From the cell containing the given text, extract its center point as [x, y] coordinate. 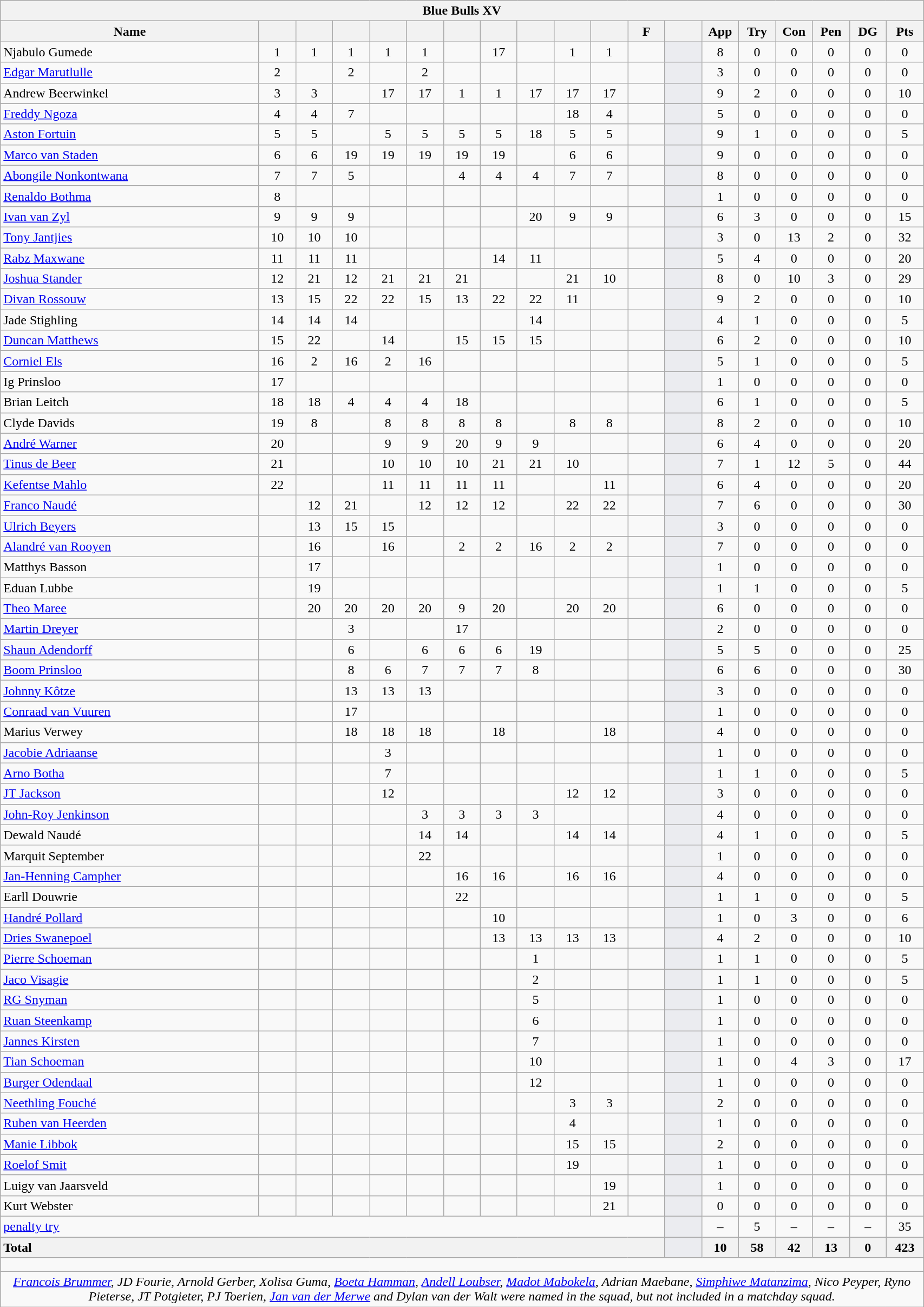
Dewald Naudé [130, 835]
Jacobie Adriaanse [130, 753]
58 [757, 1247]
Aston Fortuin [130, 134]
Jan-Henning Campher [130, 876]
Franco Naudé [130, 505]
Ulrich Beyers [130, 526]
Matthys Basson [130, 567]
App [720, 31]
Manie Libbok [130, 1144]
29 [905, 279]
Njabulo Gumede [130, 52]
Freddy Ngoza [130, 114]
Eduan Lubbe [130, 587]
Clyde Davids [130, 423]
423 [905, 1247]
Martin Dreyer [130, 629]
Roelof Smit [130, 1165]
Brian Leitch [130, 402]
Joshua Stander [130, 279]
Kefentse Mahlo [130, 485]
25 [905, 650]
penalty try [332, 1226]
Arno Botha [130, 773]
Jannes Kirsten [130, 1041]
John-Roy Jenkinson [130, 814]
Renaldo Bothma [130, 196]
Dries Swanepoel [130, 938]
Pts [905, 31]
Johnny Kôtze [130, 691]
Tian Schoeman [130, 1062]
Name [130, 31]
Ivan van Zyl [130, 217]
Tony Jantjies [130, 237]
Ruan Steenkamp [130, 1021]
Kurt Webster [130, 1206]
Rabz Maxwane [130, 258]
Earll Douwrie [130, 897]
Ig Prinsloo [130, 382]
Boom Prinsloo [130, 670]
Luigy van Jaarsveld [130, 1185]
Marco van Staden [130, 155]
Theo Maree [130, 609]
André Warner [130, 443]
Duncan Matthews [130, 341]
Jade Stighling [130, 320]
42 [794, 1247]
Divan Rossouw [130, 299]
Handré Pollard [130, 918]
32 [905, 237]
F [646, 31]
Marius Verwey [130, 732]
Abongile Nonkontwana [130, 175]
Total [332, 1247]
Marquit September [130, 855]
Andrew Beerwinkel [130, 93]
35 [905, 1226]
Edgar Marutlulle [130, 73]
Conraad van Vuuren [130, 711]
Shaun Adendorff [130, 650]
Neethling Fouché [130, 1103]
Con [794, 31]
Blue Bulls XV [462, 11]
44 [905, 464]
DG [868, 31]
Burger Odendaal [130, 1082]
Alandré van Rooyen [130, 546]
Try [757, 31]
RG Snyman [130, 1000]
Jaco Visagie [130, 979]
Ruben van Heerden [130, 1123]
Pierre Schoeman [130, 959]
Tinus de Beer [130, 464]
Pen [831, 31]
JT Jackson [130, 794]
Corniel Els [130, 361]
